Find where the given text appears and provide that cell's center as [x, y] coordinate. 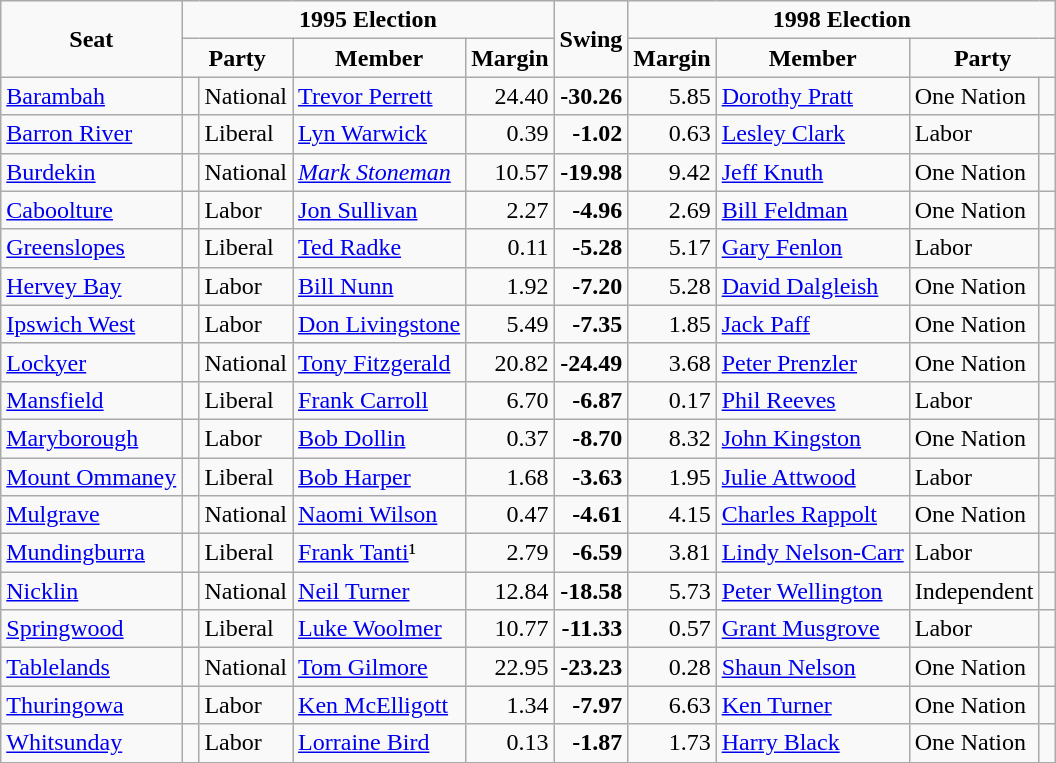
1.34 [510, 705]
1.73 [672, 743]
-1.02 [591, 134]
0.37 [510, 438]
Tony Fitzgerald [380, 362]
Springwood [92, 629]
Shaun Nelson [812, 667]
6.63 [672, 705]
Independent [974, 591]
Lorraine Bird [380, 743]
5.85 [672, 96]
-3.63 [591, 477]
Lockyer [92, 362]
3.68 [672, 362]
-7.20 [591, 286]
Ted Radke [380, 248]
5.17 [672, 248]
Mark Stoneman [380, 172]
-1.87 [591, 743]
Maryborough [92, 438]
5.49 [510, 324]
0.57 [672, 629]
-4.96 [591, 210]
-23.23 [591, 667]
1.85 [672, 324]
Ken Turner [812, 705]
Grant Musgrove [812, 629]
David Dalgleish [812, 286]
-8.70 [591, 438]
Phil Reeves [812, 400]
3.81 [672, 553]
0.63 [672, 134]
-6.59 [591, 553]
Ipswich West [92, 324]
6.70 [510, 400]
0.39 [510, 134]
Mansfield [92, 400]
-4.61 [591, 515]
Greenslopes [92, 248]
Barambah [92, 96]
Ken McElligott [380, 705]
0.47 [510, 515]
22.95 [510, 667]
-30.26 [591, 96]
Trevor Perrett [380, 96]
Lesley Clark [812, 134]
Neil Turner [380, 591]
1.95 [672, 477]
0.17 [672, 400]
Charles Rappolt [812, 515]
Don Livingstone [380, 324]
Mount Ommaney [92, 477]
Bob Harper [380, 477]
Julie Attwood [812, 477]
-18.58 [591, 591]
2.69 [672, 210]
Harry Black [812, 743]
Tablelands [92, 667]
Lindy Nelson-Carr [812, 553]
John Kingston [812, 438]
Nicklin [92, 591]
Gary Fenlon [812, 248]
10.57 [510, 172]
Dorothy Pratt [812, 96]
Burdekin [92, 172]
-5.28 [591, 248]
12.84 [510, 591]
Bob Dollin [380, 438]
Mundingburra [92, 553]
Swing [591, 39]
1998 Election [842, 20]
0.13 [510, 743]
Luke Woolmer [380, 629]
20.82 [510, 362]
1995 Election [368, 20]
Bill Nunn [380, 286]
Peter Wellington [812, 591]
4.15 [672, 515]
Jon Sullivan [380, 210]
-7.97 [591, 705]
Seat [92, 39]
Frank Carroll [380, 400]
Tom Gilmore [380, 667]
Frank Tanti¹ [380, 553]
Thuringowa [92, 705]
5.28 [672, 286]
2.27 [510, 210]
-6.87 [591, 400]
-24.49 [591, 362]
5.73 [672, 591]
Jeff Knuth [812, 172]
2.79 [510, 553]
Peter Prenzler [812, 362]
Naomi Wilson [380, 515]
-7.35 [591, 324]
0.28 [672, 667]
Lyn Warwick [380, 134]
1.68 [510, 477]
9.42 [672, 172]
Jack Paff [812, 324]
-11.33 [591, 629]
8.32 [672, 438]
Barron River [92, 134]
Mulgrave [92, 515]
10.77 [510, 629]
Whitsunday [92, 743]
Hervey Bay [92, 286]
1.92 [510, 286]
-19.98 [591, 172]
24.40 [510, 96]
0.11 [510, 248]
Bill Feldman [812, 210]
Caboolture [92, 210]
